Identify which cell holds the provided text, then report its [X, Y] central coordinate. 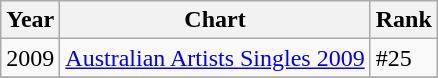
#25 [404, 58]
2009 [30, 58]
Year [30, 20]
Chart [215, 20]
Australian Artists Singles 2009 [215, 58]
Rank [404, 20]
